Detect which cell encompasses the target text, then output its (X, Y) center coordinate. 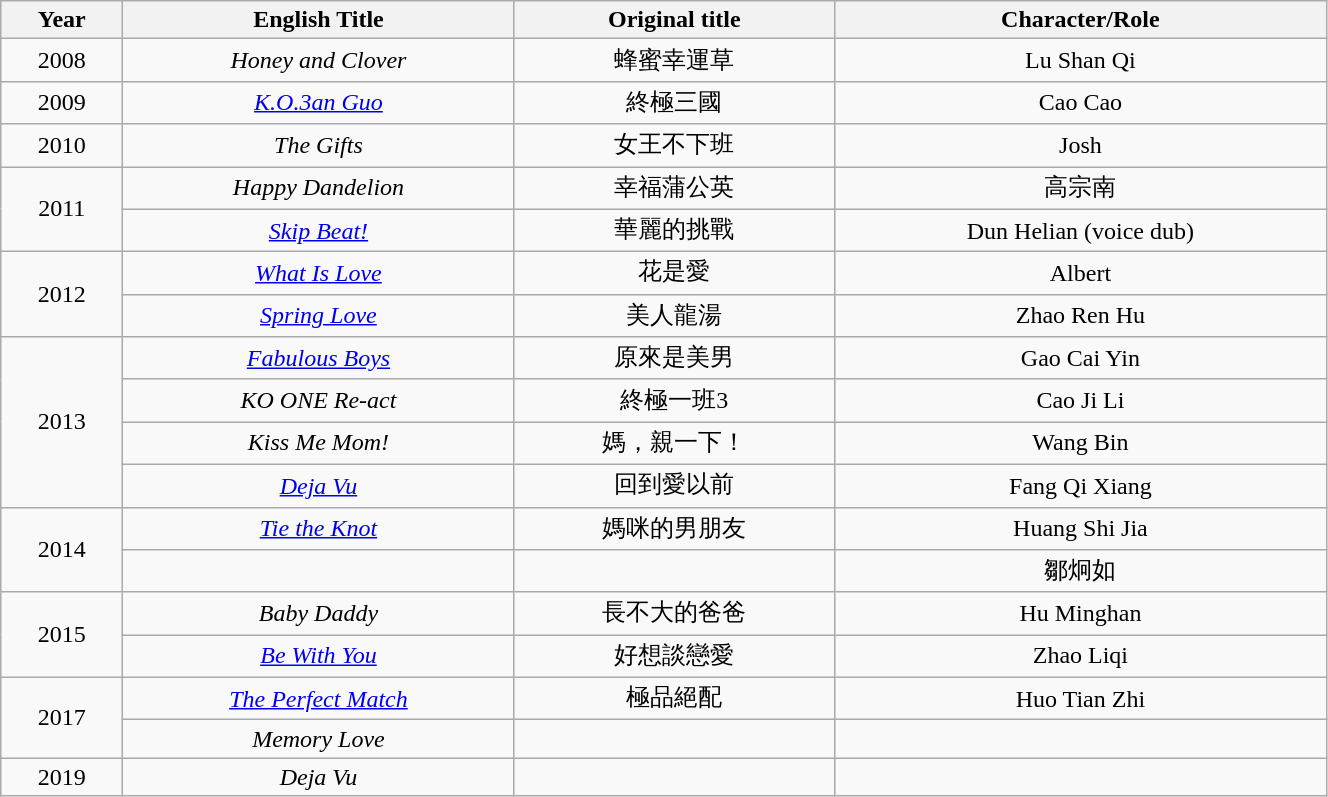
Cao Ji Li (1080, 400)
蜂蜜幸運草 (674, 60)
The Gifts (319, 146)
Huo Tian Zhi (1080, 698)
Honey and Clover (319, 60)
2008 (62, 60)
The Perfect Match (319, 698)
Original title (674, 20)
Tie the Knot (319, 528)
Wang Bin (1080, 444)
KO ONE Re-act (319, 400)
華麗的挑戰 (674, 230)
終極三國 (674, 102)
Gao Cai Yin (1080, 358)
Lu Shan Qi (1080, 60)
Cao Cao (1080, 102)
女王不下班 (674, 146)
鄒炯如 (1080, 572)
媽，親一下！ (674, 444)
2015 (62, 634)
Fabulous Boys (319, 358)
幸福蒲公英 (674, 188)
2019 (62, 777)
Spring Love (319, 316)
English Title (319, 20)
2012 (62, 294)
Year (62, 20)
Albert (1080, 274)
2010 (62, 146)
媽咪的男朋友 (674, 528)
Happy Dandelion (319, 188)
What Is Love (319, 274)
Kiss Me Mom! (319, 444)
花是愛 (674, 274)
Baby Daddy (319, 614)
Memory Love (319, 739)
Character/Role (1080, 20)
Josh (1080, 146)
Be With You (319, 656)
終極一班3 (674, 400)
Hu Minghan (1080, 614)
原來是美男 (674, 358)
K.O.3an Guo (319, 102)
好想談戀愛 (674, 656)
2013 (62, 422)
回到愛以前 (674, 486)
Huang Shi Jia (1080, 528)
2014 (62, 550)
Skip Beat! (319, 230)
Zhao Ren Hu (1080, 316)
2009 (62, 102)
Fang Qi Xiang (1080, 486)
高宗南 (1080, 188)
2017 (62, 718)
2011 (62, 208)
Zhao Liqi (1080, 656)
美人龍湯 (674, 316)
Dun Helian (voice dub) (1080, 230)
極品絕配 (674, 698)
長不大的爸爸 (674, 614)
